Return [x, y] of the center of cell containing provided text 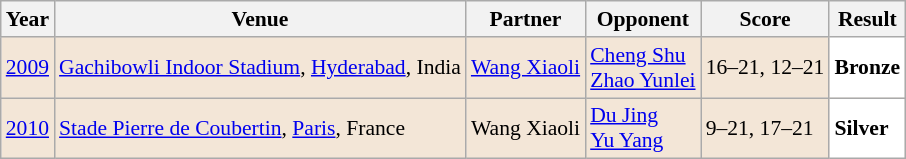
Stade Pierre de Coubertin, Paris, France [260, 128]
16–21, 12–21 [766, 68]
Result [867, 19]
9–21, 17–21 [766, 128]
Score [766, 19]
Du Jing Yu Yang [642, 128]
2010 [28, 128]
Partner [526, 19]
2009 [28, 68]
Venue [260, 19]
Year [28, 19]
Bronze [867, 68]
Cheng Shu Zhao Yunlei [642, 68]
Gachibowli Indoor Stadium, Hyderabad, India [260, 68]
Opponent [642, 19]
Silver [867, 128]
